Search for the cell housing the specified text and yield its (x, y) center coordinate. 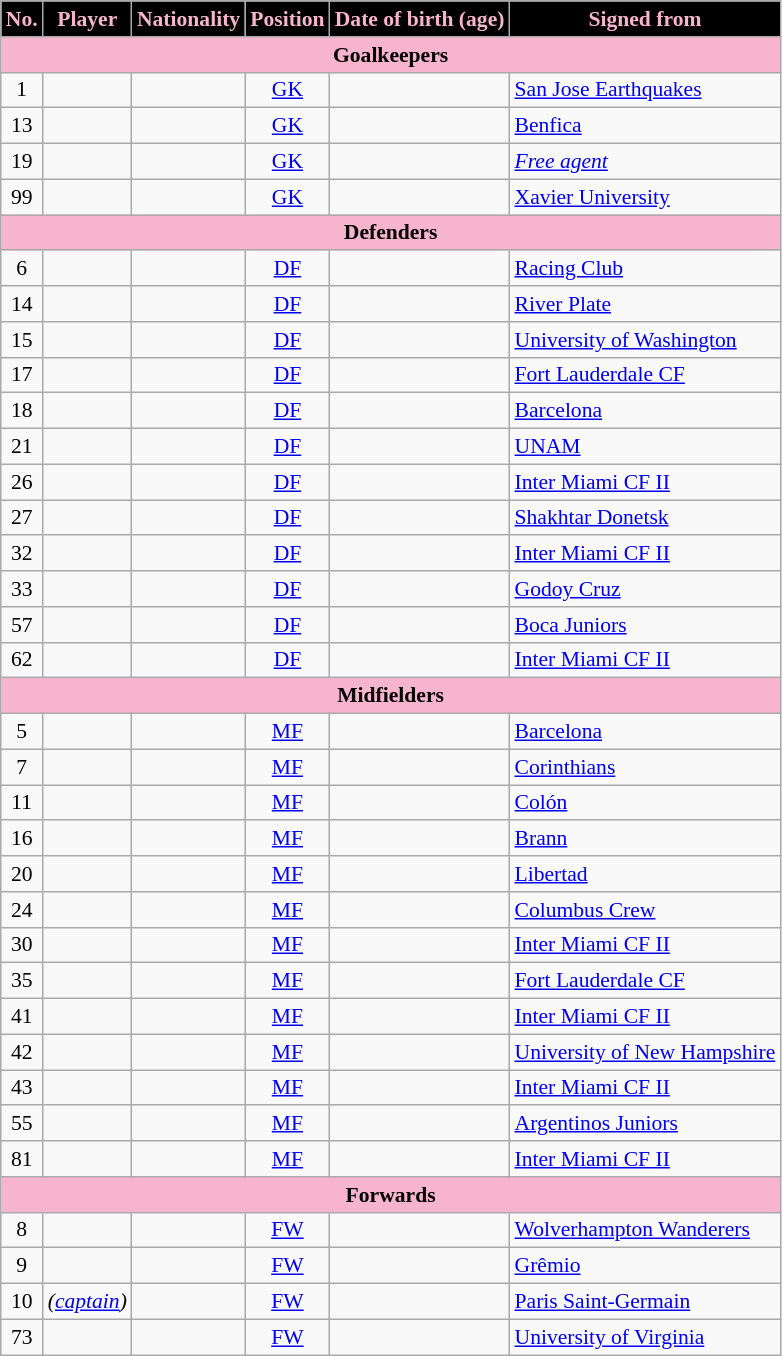
Racing Club (644, 269)
99 (22, 197)
26 (22, 482)
Wolverhampton Wanderers (644, 1230)
55 (22, 1124)
Defenders (391, 233)
Paris Saint-Germain (644, 1302)
16 (22, 839)
Position (287, 19)
43 (22, 1088)
15 (22, 340)
24 (22, 910)
Columbus Crew (644, 910)
11 (22, 803)
19 (22, 162)
Colón (644, 803)
Free agent (644, 162)
5 (22, 732)
41 (22, 1017)
University of Washington (644, 340)
42 (22, 1052)
Godoy Cruz (644, 589)
Boca Juniors (644, 625)
Forwards (391, 1195)
20 (22, 874)
57 (22, 625)
8 (22, 1230)
10 (22, 1302)
University of New Hampshire (644, 1052)
Player (88, 19)
1 (22, 90)
33 (22, 589)
River Plate (644, 304)
7 (22, 767)
Shakhtar Donetsk (644, 518)
6 (22, 269)
73 (22, 1337)
21 (22, 447)
San Jose Earthquakes (644, 90)
Corinthians (644, 767)
UNAM (644, 447)
30 (22, 945)
(captain) (88, 1302)
35 (22, 981)
13 (22, 126)
Nationality (188, 19)
Benfica (644, 126)
9 (22, 1266)
Signed from (644, 19)
27 (22, 518)
Grêmio (644, 1266)
No. (22, 19)
Brann (644, 839)
Goalkeepers (391, 55)
62 (22, 660)
17 (22, 375)
University of Virginia (644, 1337)
32 (22, 554)
Xavier University (644, 197)
18 (22, 411)
Argentinos Juniors (644, 1124)
14 (22, 304)
81 (22, 1159)
Date of birth (age) (420, 19)
Midfielders (391, 696)
Libertad (644, 874)
